For the text-containing cell, return its midpoint in [X, Y] coordinate format. 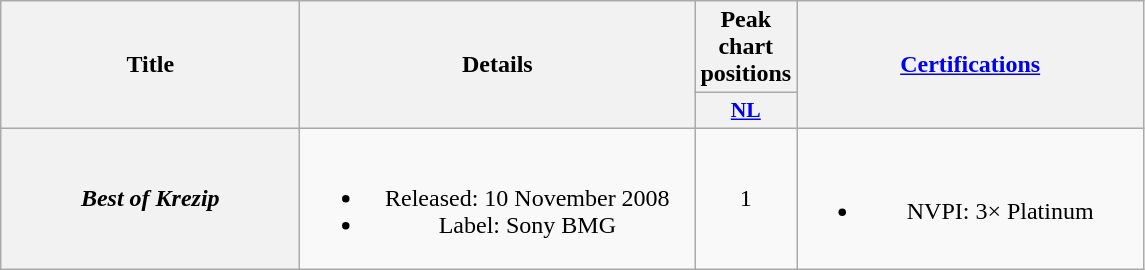
NL [746, 111]
Title [150, 65]
Details [498, 65]
Released: 10 November 2008Label: Sony BMG [498, 198]
NVPI: 3× Platinum [970, 198]
Peak chart positions [746, 47]
Best of Krezip [150, 198]
Certifications [970, 65]
1 [746, 198]
